Pinpoint the cell where the given text exists, returning its [x, y] midpoint coordinate. 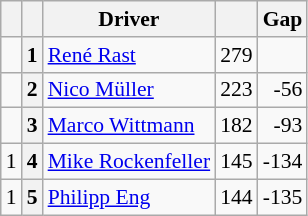
Nico Müller [130, 90]
-56 [283, 90]
-134 [283, 162]
-93 [283, 126]
182 [236, 126]
Mike Rockenfeller [130, 162]
-135 [283, 197]
Marco Wittmann [130, 126]
144 [236, 197]
5 [32, 197]
145 [236, 162]
Philipp Eng [130, 197]
René Rast [130, 55]
4 [32, 162]
2 [32, 90]
Gap [283, 19]
Driver [130, 19]
223 [236, 90]
3 [32, 126]
279 [236, 55]
